Return the (x, y) coordinate for the center point of the cell that contains the specified text.  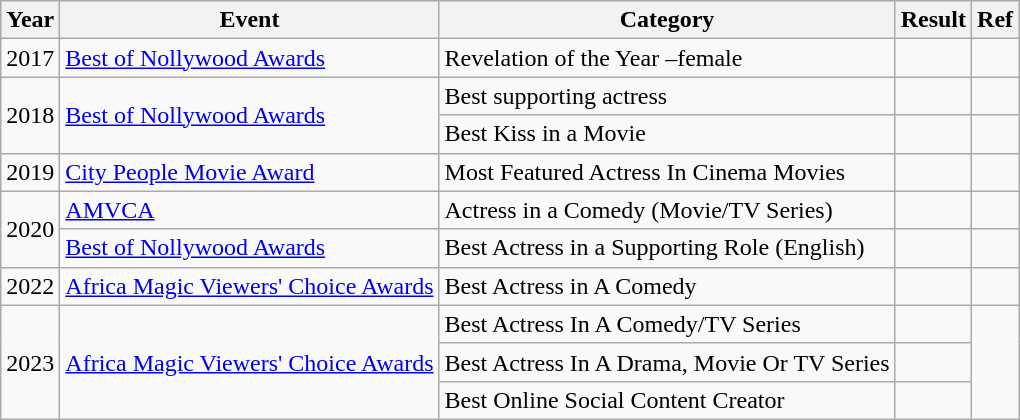
Best Actress in a Supporting Role (English) (667, 248)
City People Movie Award (250, 172)
Ref (996, 20)
Best Kiss in a Movie (667, 134)
2023 (30, 362)
2018 (30, 115)
Best Actress In A Comedy/TV Series (667, 324)
Best Actress In A Drama, Movie Or TV Series (667, 362)
Result (933, 20)
2020 (30, 229)
2022 (30, 286)
Year (30, 20)
2019 (30, 172)
AMVCA (250, 210)
Best supporting actress (667, 96)
Actress in a Comedy (Movie/TV Series) (667, 210)
2017 (30, 58)
Category (667, 20)
Most Featured Actress In Cinema Movies (667, 172)
Event (250, 20)
Best Online Social Content Creator (667, 400)
Best Actress in A Comedy (667, 286)
Revelation of the Year –female (667, 58)
